Scan for the cell matching the given text and deliver its [X, Y] coordinate at center. 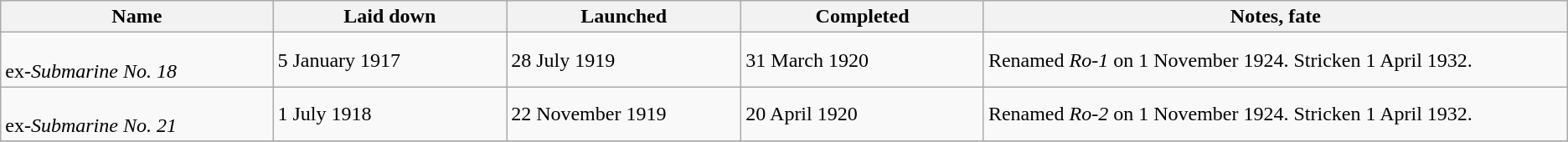
Completed [863, 17]
ex-Submarine No. 18 [137, 60]
5 January 1917 [390, 60]
28 July 1919 [624, 60]
ex-Submarine No. 21 [137, 114]
Notes, fate [1275, 17]
Laid down [390, 17]
31 March 1920 [863, 60]
22 November 1919 [624, 114]
Name [137, 17]
20 April 1920 [863, 114]
1 July 1918 [390, 114]
Renamed Ro-2 on 1 November 1924. Stricken 1 April 1932. [1275, 114]
Renamed Ro-1 on 1 November 1924. Stricken 1 April 1932. [1275, 60]
Launched [624, 17]
